Pinpoint the cell where the given text exists, returning its (x, y) midpoint coordinate. 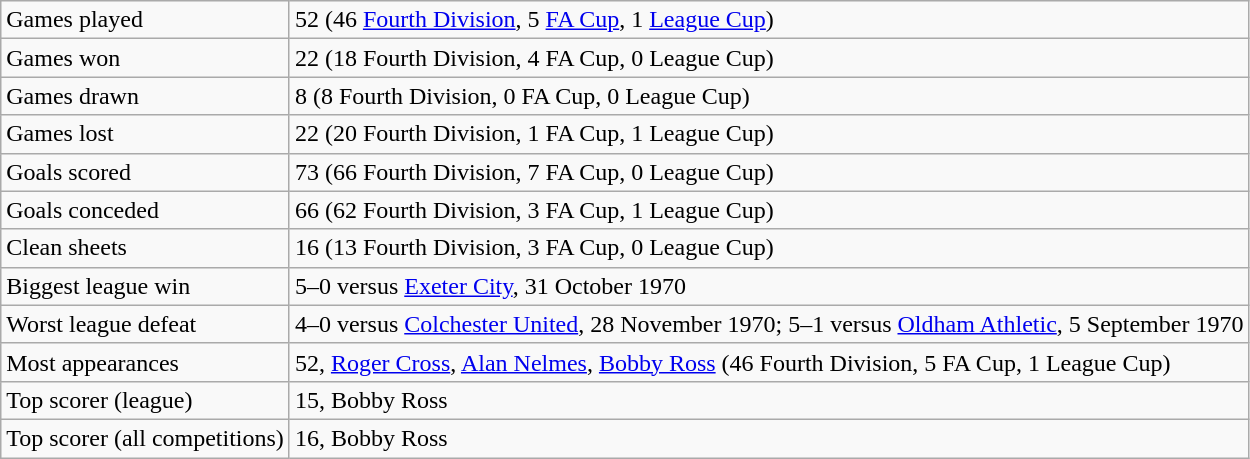
Top scorer (all competitions) (146, 438)
Goals scored (146, 172)
Clean sheets (146, 248)
Worst league defeat (146, 324)
Games drawn (146, 96)
16 (13 Fourth Division, 3 FA Cup, 0 League Cup) (769, 248)
Top scorer (league) (146, 400)
Games won (146, 58)
52, Roger Cross, Alan Nelmes, Bobby Ross (46 Fourth Division, 5 FA Cup, 1 League Cup) (769, 362)
Games lost (146, 134)
Goals conceded (146, 210)
66 (62 Fourth Division, 3 FA Cup, 1 League Cup) (769, 210)
73 (66 Fourth Division, 7 FA Cup, 0 League Cup) (769, 172)
5–0 versus Exeter City, 31 October 1970 (769, 286)
8 (8 Fourth Division, 0 FA Cup, 0 League Cup) (769, 96)
Biggest league win (146, 286)
Games played (146, 20)
4–0 versus Colchester United, 28 November 1970; 5–1 versus Oldham Athletic, 5 September 1970 (769, 324)
16, Bobby Ross (769, 438)
15, Bobby Ross (769, 400)
22 (20 Fourth Division, 1 FA Cup, 1 League Cup) (769, 134)
Most appearances (146, 362)
52 (46 Fourth Division, 5 FA Cup, 1 League Cup) (769, 20)
22 (18 Fourth Division, 4 FA Cup, 0 League Cup) (769, 58)
